Find where the given text appears and provide that cell's center as [X, Y] coordinate. 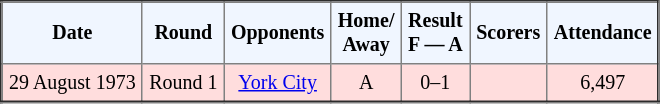
0–1 [435, 83]
Scorers [509, 33]
York City [278, 83]
Opponents [278, 33]
6,497 [603, 83]
ResultF — A [435, 33]
Round 1 [183, 83]
Attendance [603, 33]
Round [183, 33]
29 August 1973 [72, 83]
A [366, 83]
Date [72, 33]
Home/Away [366, 33]
